Output the (x, y) coordinate of the center of the cell containing the given text.  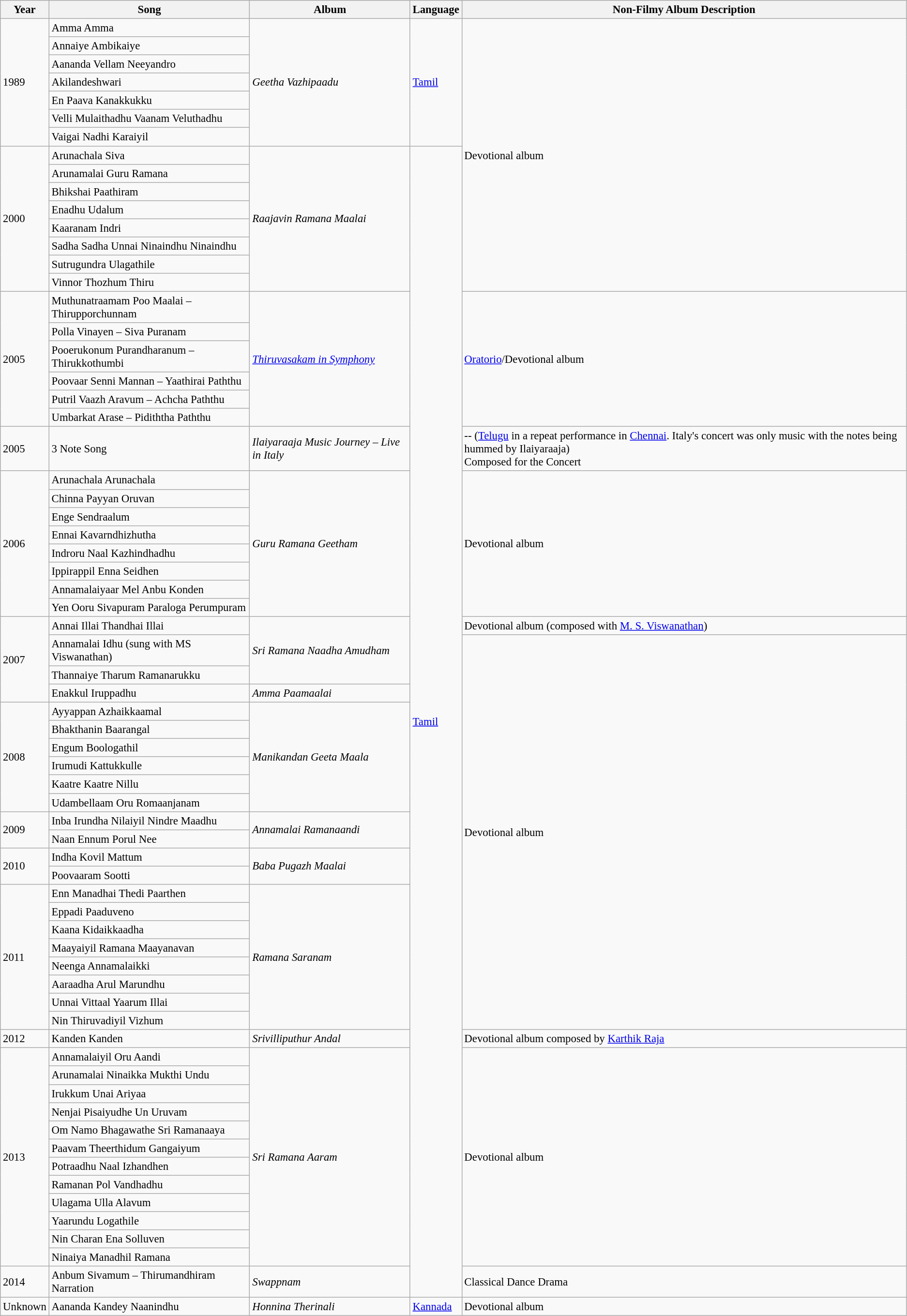
Umbarkat Arase – Pidiththa Paththu (149, 418)
Indroru Naal Kazhindhadhu (149, 553)
2013 (25, 1157)
Vinnor Thozhum Thiru (149, 283)
Poovaaram Sootti (149, 875)
Neenga Annamalaikki (149, 966)
1989 (25, 82)
Enn Manadhai Thedi Paarthen (149, 894)
Thiruvasakam in Symphony (330, 359)
Annamalaiyil Oru Aandi (149, 1057)
Manikandan Geeta Maala (330, 757)
Nin Charan Ena Solluven (149, 1239)
En Paava Kanakkukku (149, 101)
Akilandeshwari (149, 82)
Ramana Saranam (330, 957)
Aananda Vellam Neeyandro (149, 64)
Unnai Vittaal Yaarum Illai (149, 1002)
Language (436, 10)
Indha Kovil Mattum (149, 857)
Chinna Payyan Oruvan (149, 498)
Pooerukonum Purandharanum – Thirukkothumbi (149, 357)
Yen Ooru Sivapuram Paraloga Perumpuram (149, 608)
Aaraadha Arul Marundhu (149, 985)
Enadhu Udalum (149, 209)
Irukkum Unai Ariyaa (149, 1093)
Anbum Sivamum – Thirumandhiram Narration (149, 1282)
2012 (25, 1039)
Sutrugundra Ulagathile (149, 264)
Ulagama Ulla Alavum (149, 1203)
Arunachala Siva (149, 155)
Album (330, 10)
Sri Ramana Aaram (330, 1157)
Poovaar Senni Mannan – Yaathirai Paththu (149, 381)
Kaatre Kaatre Nillu (149, 784)
Baba Pugazh Maalai (330, 866)
Guru Ramana Geetham (330, 544)
2011 (25, 957)
Maayaiyil Ramana Maayanavan (149, 948)
Arunachala Arunachala (149, 480)
Annamalaiyaar Mel Anbu Konden (149, 589)
Irumudi Kattukkulle (149, 766)
Enakkul Iruppadhu (149, 693)
2014 (25, 1282)
Yaarundu Logathile (149, 1221)
Bhikshai Paathiram (149, 192)
Om Namo Bhagawathe Sri Ramanaaya (149, 1130)
Arunamalai Guru Ramana (149, 173)
Annamalai Idhu (sung with MS Viswanathan) (149, 650)
2010 (25, 866)
Eppadi Paaduveno (149, 912)
Unknown (25, 1307)
Annamalai Ramanaandi (330, 829)
Nin Thiruvadiyil Vizhum (149, 1021)
Velli Mulaithadhu Vaanam Veluthadhu (149, 119)
Ayyappan Azhaikkaamal (149, 712)
Bhakthanin Baarangal (149, 730)
3 Note Song (149, 449)
Kannada (436, 1307)
Ennai Kavarndhizhutha (149, 535)
Song (149, 10)
Vaigai Nadhi Karaiyil (149, 137)
Enge Sendraalum (149, 517)
Annai Illai Thandhai Illai (149, 626)
Year (25, 10)
2008 (25, 757)
2000 (25, 219)
Udambellaam Oru Romaanjanam (149, 803)
Ninaiya Manadhil Ramana (149, 1257)
Nenjai Pisaiyudhe Un Uruvam (149, 1112)
Annaiye Ambikaiye (149, 46)
Muthunatraamam Poo Maalai – Thirupporchunnam (149, 307)
Classical Dance Drama (684, 1282)
Kanden Kanden (149, 1039)
2007 (25, 659)
Sri Ramana Naadha Amudham (330, 650)
Ramanan Pol Vandhadhu (149, 1184)
Ippirappil Enna Seidhen (149, 571)
Honnina Therinali (330, 1307)
Amma Paamaalai (330, 693)
Inba Irundha Nilaiyil Nindre Maadhu (149, 821)
Putril Vaazh Aravum – Achcha Paththu (149, 400)
Amma Amma (149, 28)
Naan Ennum Porul Nee (149, 839)
2009 (25, 829)
Kaana Kidaikkaadha (149, 930)
Paavam Theerthidum Gangaiyum (149, 1148)
Geetha Vazhipaadu (330, 82)
Oratorio/Devotional album (684, 359)
Potraadhu Naal Izhandhen (149, 1166)
Arunamalai Ninaikka Mukthi Undu (149, 1076)
Swappnam (330, 1282)
Non-Filmy Album Description (684, 10)
Thannaiye Tharum Ramanarukku (149, 675)
Kaaranam Indri (149, 228)
Sadha Sadha Unnai Ninaindhu Ninaindhu (149, 246)
Devotional album composed by Karthik Raja (684, 1039)
Ilaiyaraaja Music Journey – Live in Italy (330, 449)
-- (Telugu in a repeat performance in Chennai. Italy's concert was only music with the notes being hummed by Ilaiyaraaja)Composed for the Concert (684, 449)
2006 (25, 544)
Srivilliputhur Andal (330, 1039)
Raajavin Ramana Maalai (330, 219)
Engum Boologathil (149, 748)
Polla Vinayen – Siva Puranam (149, 332)
Aananda Kandey Naanindhu (149, 1307)
Devotional album (composed with M. S. Viswanathan) (684, 626)
